Capture the cell that displays the provided text and extract its (x, y) central coordinate. 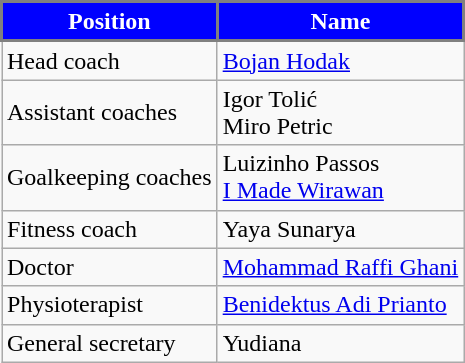
Assistant coaches (110, 112)
Bojan Hodak (340, 60)
Fitness coach (110, 229)
Yaya Sunarya (340, 229)
Doctor (110, 267)
Benidektus Adi Prianto (340, 305)
Igor Tolić Miro Petric (340, 112)
Position (110, 22)
Head coach (110, 60)
Physioterapist (110, 305)
Name (340, 22)
Yudiana (340, 343)
General secretary (110, 343)
Luizinho Passos I Made Wirawan (340, 178)
Mohammad Raffi Ghani (340, 267)
Goalkeeping coaches (110, 178)
